Pinpoint the cell where the given text exists, returning its (X, Y) midpoint coordinate. 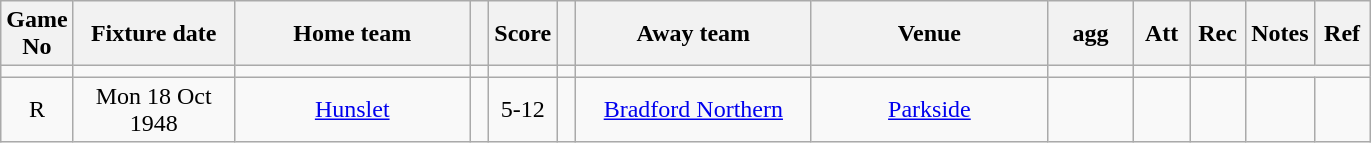
agg (1090, 34)
Venue (929, 34)
Hunslet (352, 110)
Att (1162, 34)
Notes (1280, 34)
Bradford Northern (693, 110)
Parkside (929, 110)
Rec (1218, 34)
Home team (352, 34)
Score (523, 34)
5-12 (523, 110)
Away team (693, 34)
Mon 18 Oct 1948 (154, 110)
R (37, 110)
Game No (37, 34)
Fixture date (154, 34)
Ref (1342, 34)
